Output the [x, y] coordinate of the center of the cell containing the given text.  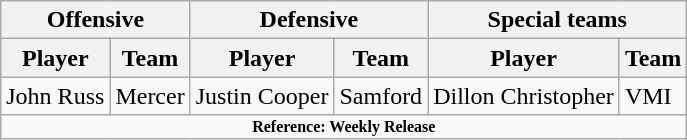
Dillon Christopher [524, 96]
Special teams [558, 20]
Reference: Weekly Release [344, 127]
Mercer [150, 96]
Defensive [308, 20]
Offensive [96, 20]
Justin Cooper [262, 96]
John Russ [56, 96]
Samford [381, 96]
VMI [653, 96]
